Return the (X, Y) coordinate for the center point of the cell that contains the specified text.  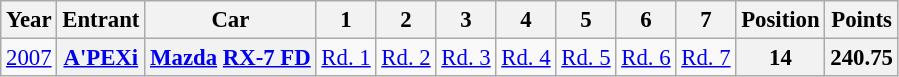
Rd. 7 (706, 58)
2007 (29, 58)
Mazda RX-7 FD (230, 58)
1 (346, 20)
Rd. 6 (646, 58)
Points (862, 20)
Rd. 1 (346, 58)
Position (780, 20)
Rd. 5 (586, 58)
Rd. 2 (406, 58)
Rd. 4 (526, 58)
14 (780, 58)
2 (406, 20)
240.75 (862, 58)
3 (466, 20)
Car (230, 20)
Year (29, 20)
6 (646, 20)
4 (526, 20)
5 (586, 20)
7 (706, 20)
A'PEXi (101, 58)
Entrant (101, 20)
Rd. 3 (466, 58)
